Search for the cell housing the specified text and yield its (X, Y) center coordinate. 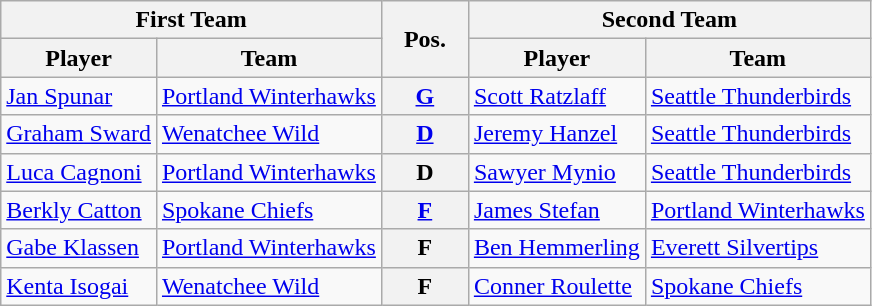
Conner Roulette (556, 286)
Jeremy Hanzel (556, 134)
Ben Hemmerling (556, 248)
Pos. (424, 39)
James Stefan (556, 210)
Berkly Catton (79, 210)
G (424, 96)
Second Team (669, 20)
Gabe Klassen (79, 248)
Jan Spunar (79, 96)
Everett Silvertips (758, 248)
Scott Ratzlaff (556, 96)
Sawyer Mynio (556, 172)
First Team (192, 20)
Graham Sward (79, 134)
Kenta Isogai (79, 286)
Luca Cagnoni (79, 172)
